Locate the cell with the specified text and output its (x, y) center coordinate. 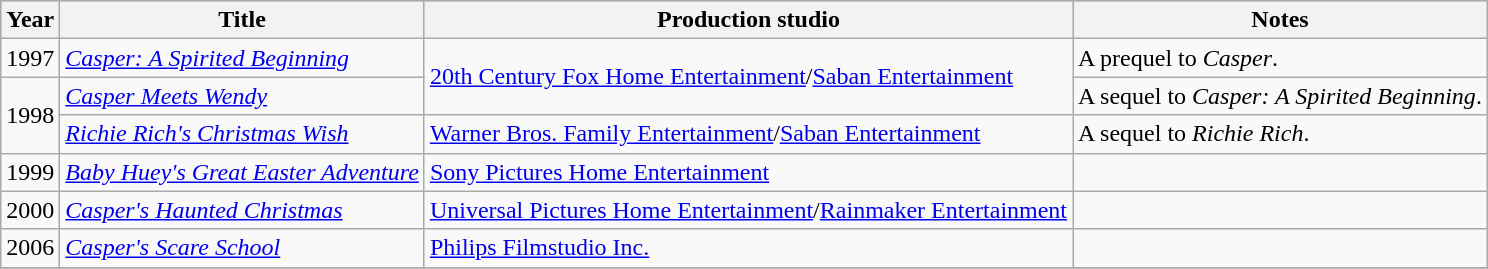
Year (30, 20)
A prequel to Casper. (1280, 58)
2000 (30, 210)
Baby Huey's Great Easter Adventure (242, 172)
Casper's Haunted Christmas (242, 210)
1999 (30, 172)
Title (242, 20)
1998 (30, 115)
20th Century Fox Home Entertainment/Saban Entertainment (748, 77)
Notes (1280, 20)
Universal Pictures Home Entertainment/Rainmaker Entertainment (748, 210)
A sequel to Casper: A Spirited Beginning. (1280, 96)
Warner Bros. Family Entertainment/Saban Entertainment (748, 134)
2006 (30, 248)
1997 (30, 58)
Casper Meets Wendy (242, 96)
Casper: A Spirited Beginning (242, 58)
A sequel to Richie Rich. (1280, 134)
Casper's Scare School (242, 248)
Philips Filmstudio Inc. (748, 248)
Production studio (748, 20)
Richie Rich's Christmas Wish (242, 134)
Sony Pictures Home Entertainment (748, 172)
